For the text-containing cell, return its midpoint in [x, y] coordinate format. 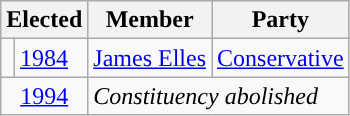
Conservative [281, 58]
Member [150, 20]
Elected [44, 20]
Party [281, 20]
Constituency abolished [218, 96]
1994 [44, 96]
1984 [50, 58]
James Elles [150, 58]
